From the cell containing the given text, extract its center point as [x, y] coordinate. 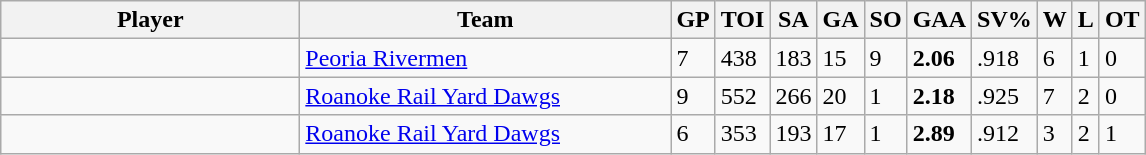
.918 [1005, 58]
193 [794, 134]
SV% [1005, 20]
TOI [742, 20]
.912 [1005, 134]
SO [886, 20]
438 [742, 58]
SA [794, 20]
266 [794, 96]
2.18 [939, 96]
552 [742, 96]
Player [150, 20]
GA [840, 20]
OT [1122, 20]
20 [840, 96]
Peoria Rivermen [486, 58]
353 [742, 134]
17 [840, 134]
183 [794, 58]
L [1086, 20]
.925 [1005, 96]
GAA [939, 20]
GP [693, 20]
Team [486, 20]
2.06 [939, 58]
W [1054, 20]
15 [840, 58]
3 [1054, 134]
2.89 [939, 134]
